Return (x, y) of the center of cell containing provided text 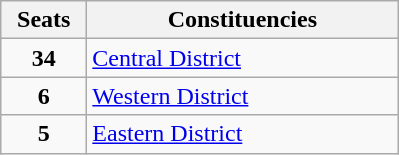
5 (44, 134)
Eastern District (242, 134)
Central District (242, 58)
Seats (44, 20)
6 (44, 96)
Constituencies (242, 20)
34 (44, 58)
Western District (242, 96)
